Extract the (X, Y) coordinate from the center of the cell holding the provided text.  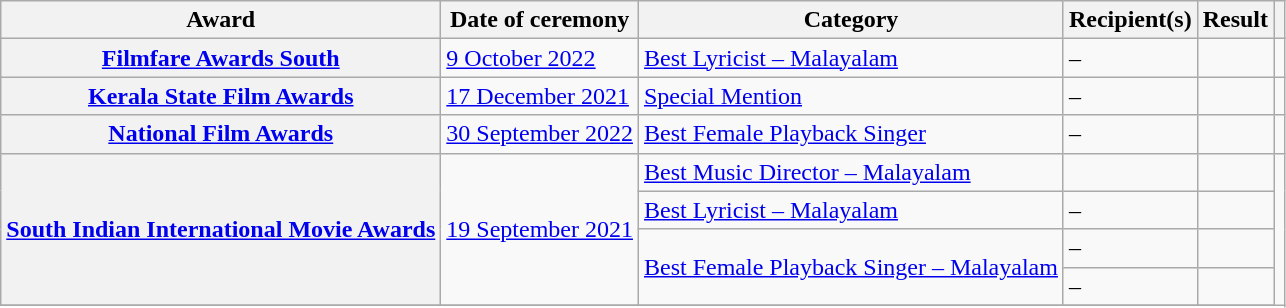
Filmfare Awards South (221, 58)
30 September 2022 (540, 134)
Best Female Playback Singer – Malayalam (850, 267)
Recipient(s) (1130, 20)
National Film Awards (221, 134)
9 October 2022 (540, 58)
Date of ceremony (540, 20)
Result (1235, 20)
19 September 2021 (540, 229)
Category (850, 20)
Kerala State Film Awards (221, 96)
Special Mention (850, 96)
South Indian International Movie Awards (221, 229)
17 December 2021 (540, 96)
Best Female Playback Singer (850, 134)
Best Music Director – Malayalam (850, 172)
Award (221, 20)
